Return the (x, y) coordinate for the center point of the cell that contains the specified text.  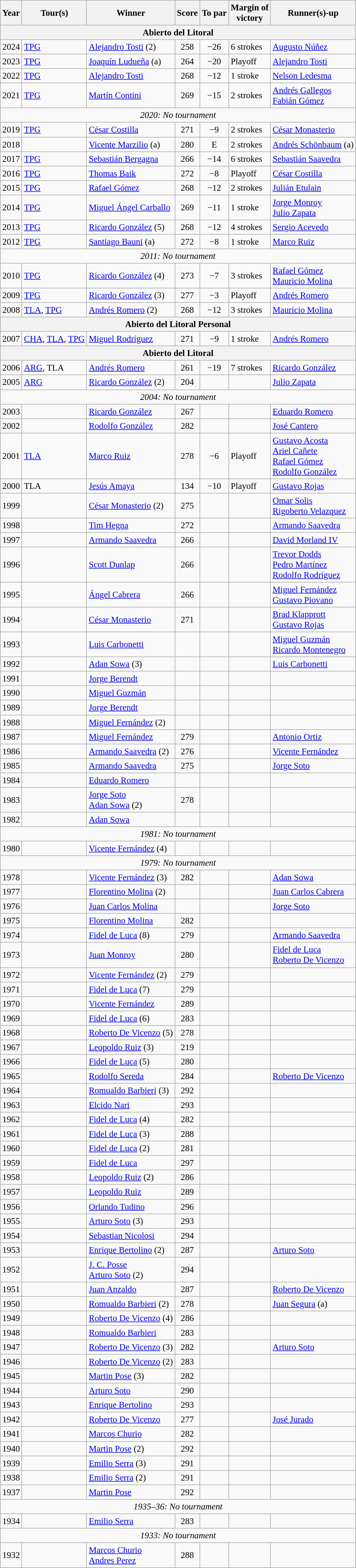
1933: No tournament (178, 1536)
Ricardo González (2) (131, 383)
1955 (11, 1221)
Nelson Ledesma (313, 76)
1954 (11, 1236)
1938 (11, 1477)
2014 (11, 207)
2019 (11, 130)
Vicente Fernández (3) (131, 878)
1971 (11, 989)
1934 (11, 1521)
Fidel de Luca (7) (131, 989)
1939 (11, 1463)
Scott Dunlap (131, 565)
Santiago Bauni (a) (131, 242)
Juan Carlos Molina (131, 907)
264 (187, 62)
1940 (11, 1449)
2012 (11, 242)
To par (214, 13)
1973 (11, 955)
1950 (11, 1304)
1945 (11, 1376)
Florentino Molina (2) (131, 892)
2008 (11, 310)
7 strokes (250, 368)
Elcido Nari (131, 1105)
1937 (11, 1492)
Rafael Gómez Mauricio Molina (313, 276)
2010 (11, 276)
Emilio Serra (2) (131, 1477)
Ricardo González (3) (131, 295)
David Morland IV (313, 540)
261 (187, 368)
Rodolfo González (131, 426)
Gustavo Acosta Ariel Cañete Rafael Gómez Rodolfo González (313, 456)
1983 (11, 800)
1982 (11, 819)
1972 (11, 975)
1989 (11, 708)
1957 (11, 1192)
1991 (11, 679)
−7 (214, 276)
1970 (11, 1004)
Miguel Rodríguez (131, 339)
1944 (11, 1391)
Julián Etulain (313, 188)
297 (187, 1163)
Gustavo Rojas (313, 486)
1976 (11, 907)
2018 (11, 144)
1966 (11, 1062)
Andrés Gallegos Fabián Gómez (313, 96)
2021 (11, 96)
Roberto De Vicenzo (3) (131, 1347)
Miguel Guzmán (131, 693)
1935–36: No tournament (178, 1507)
−6 (214, 456)
Leopoldo Ruiz (2) (131, 1178)
−3 (214, 295)
204 (187, 383)
284 (187, 1076)
Sergio Acevedo (313, 227)
ARG (54, 383)
1948 (11, 1333)
276 (187, 751)
219 (187, 1047)
1986 (11, 751)
Joaquín Ludueña (a) (131, 62)
2015 (11, 188)
Thomas Baik (131, 173)
1956 (11, 1207)
Rodolfo Sereda (131, 1076)
Miguel Guzmán Ricardo Montenegro (313, 645)
Martin Pose (2) (131, 1449)
Fidel de Luca (131, 1163)
1958 (11, 1178)
Winner (131, 13)
TLA, TPG (54, 310)
Trevor Dodds Pedro Martínez Rodolfo Rodríguez (313, 565)
1960 (11, 1148)
1962 (11, 1120)
Jorge Soto Adan Sowa (2) (131, 800)
2020: No tournament (178, 115)
Julio Zapata (313, 383)
2000 (11, 486)
1963 (11, 1105)
Margin ofvictory (250, 13)
Adan Sowa (3) (131, 664)
1979: No tournament (178, 863)
1961 (11, 1134)
Leopoldo Ruiz (3) (131, 1047)
Andrés Schönbaum (a) (313, 144)
Vicente Fernández (2) (131, 975)
Vicente Fernández (4) (131, 848)
Augusto Núñez (313, 47)
Fidel de Luca Roberto De Vicenzo (313, 955)
Marcos Churio Andres Perez (131, 1555)
1967 (11, 1047)
Romualdo Barbieri (131, 1333)
1996 (11, 565)
1953 (11, 1250)
1965 (11, 1076)
Juan Monroy (131, 955)
1988 (11, 722)
Juan Anzaldo (131, 1289)
Jesús Amaya (131, 486)
Ricardo González (5) (131, 227)
Miguel Ángel Carballo (131, 207)
Roberto De Vicenzo (2) (131, 1362)
Fidel de Luca (6) (131, 1018)
Romualdo Barbieri (3) (131, 1091)
Rafael Gómez (131, 188)
Miguel Fernández (131, 737)
2009 (11, 295)
Ángel Cabrera (131, 595)
Emilio Serra (3) (131, 1463)
1932 (11, 1555)
1978 (11, 878)
296 (187, 1207)
1997 (11, 540)
−19 (214, 368)
2023 (11, 62)
Roberto De Vicenzo (4) (131, 1318)
ARG, TLA (54, 368)
Runner(s)-up (313, 13)
1968 (11, 1033)
Andrés Romero (2) (131, 310)
Ricardo González (4) (131, 276)
1984 (11, 780)
281 (187, 1148)
Antonio Ortiz (313, 737)
Roberto De Vicenzo (5) (131, 1033)
−26 (214, 47)
1946 (11, 1362)
2001 (11, 456)
Martin Pose (3) (131, 1376)
Arturo Soto (3) (131, 1221)
1995 (11, 595)
Score (187, 13)
4 strokes (250, 227)
José Cantero (313, 426)
−14 (214, 159)
CHA, TLA, TPG (54, 339)
Fidel de Luca (4) (131, 1120)
−15 (214, 96)
1975 (11, 921)
Miguel Fernández Gustavo Piovano (313, 595)
1964 (11, 1091)
2011: No tournament (178, 256)
1943 (11, 1405)
1992 (11, 664)
Omar Solis Rigoberto Velazquez (313, 505)
Alejandro Tosti (2) (131, 47)
J. C. Posse Arturo Soto (2) (131, 1270)
1981: No tournament (178, 834)
2022 (11, 76)
Miguel Fernández (2) (131, 722)
1974 (11, 935)
1994 (11, 619)
134 (187, 486)
1952 (11, 1270)
Emilio Serra (131, 1521)
2004: No tournament (178, 397)
1987 (11, 737)
1951 (11, 1289)
Sebastián Bergagna (131, 159)
Florentino Molina (131, 921)
Juan Carlos Cabrera (313, 892)
1959 (11, 1163)
César Monasterio (2) (131, 505)
Sebastian Nicolosi (131, 1236)
Brad Klapprott Gustavo Rojas (313, 619)
2005 (11, 383)
1999 (11, 505)
1990 (11, 693)
1942 (11, 1420)
Vicente Marzilio (a) (131, 144)
1985 (11, 766)
1993 (11, 645)
Fidel de Luca (5) (131, 1062)
1949 (11, 1318)
273 (187, 276)
Tour(s) (54, 13)
−20 (214, 62)
1941 (11, 1434)
Tim Hegna (131, 525)
Fidel de Luca (2) (131, 1148)
1977 (11, 892)
Armando Saavedra (2) (131, 751)
Abierto del Litoral Personal (178, 324)
−11 (214, 207)
290 (187, 1391)
Orlando Tudino (131, 1207)
Enrique Bertolino (131, 1405)
2006 (11, 368)
1998 (11, 525)
2016 (11, 173)
Fidel de Luca (3) (131, 1134)
Year (11, 13)
1980 (11, 848)
Mauricio Molina (313, 310)
2002 (11, 426)
2024 (11, 47)
Martin Pose (131, 1492)
1947 (11, 1347)
2003 (11, 411)
Marcos Churio (131, 1434)
José Jurado (313, 1420)
2007 (11, 339)
Jorge Monroy Julio Zapata (313, 207)
E (214, 144)
2013 (11, 227)
Leopoldo Ruiz (131, 1192)
Romualdo Barbieri (2) (131, 1304)
Sebastián Saavedra (313, 159)
Juan Segura (a) (313, 1304)
Martín Contini (131, 96)
2017 (11, 159)
Fidel de Luca (8) (131, 935)
Enrique Bertolino (2) (131, 1250)
258 (187, 47)
267 (187, 411)
−10 (214, 486)
1969 (11, 1018)
